Determine the (x, y) coordinate at the center of the cell enclosing the given text.  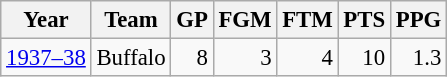
Buffalo (131, 58)
PTS (364, 20)
1937–38 (46, 58)
10 (364, 58)
Year (46, 20)
4 (308, 58)
PPG (418, 20)
8 (192, 58)
1.3 (418, 58)
Team (131, 20)
FTM (308, 20)
GP (192, 20)
FGM (245, 20)
3 (245, 58)
